Search for the cell housing the specified text and yield its [x, y] center coordinate. 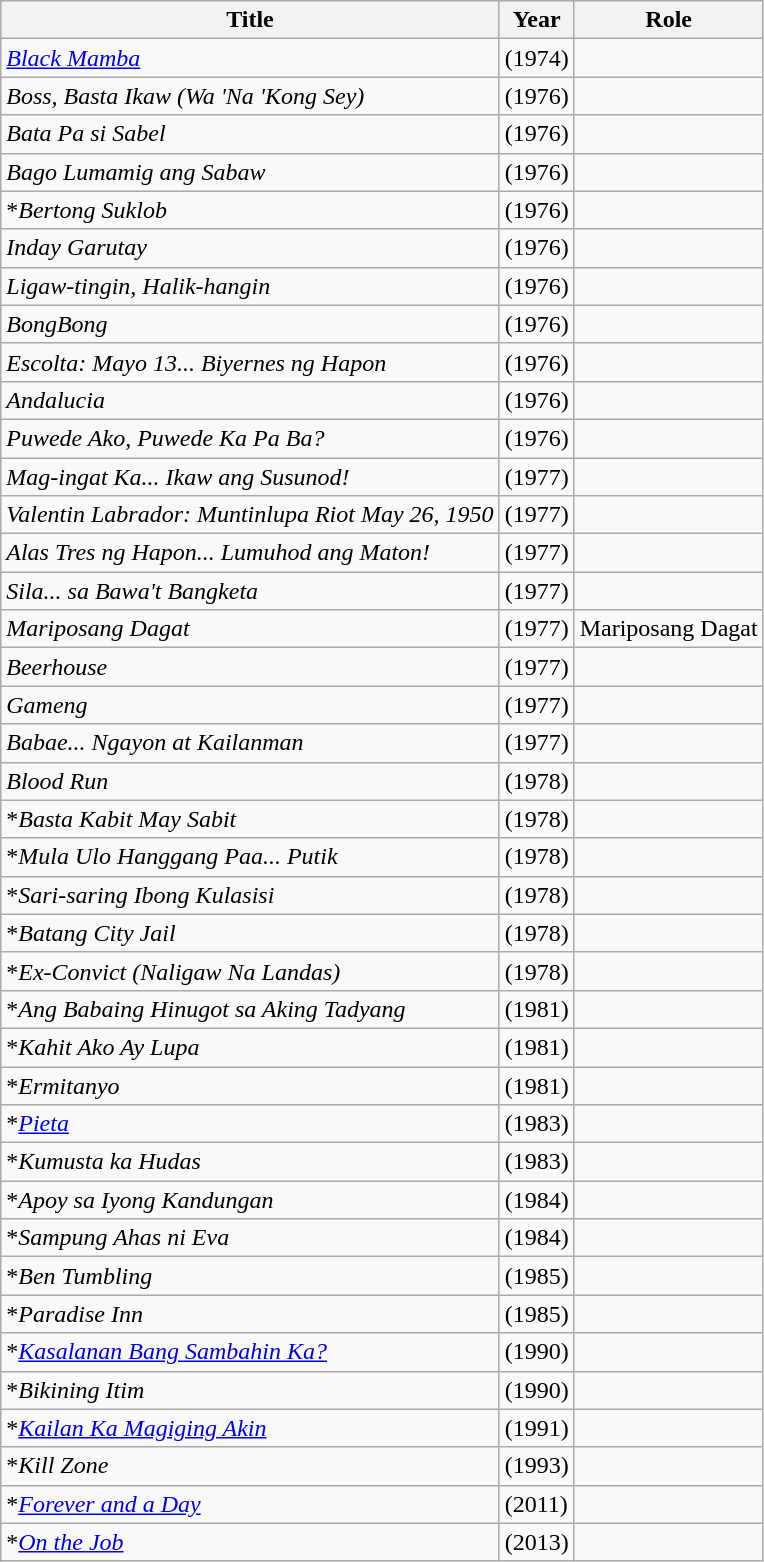
Sila... sa Bawa't Bangketa [250, 591]
Gameng [250, 705]
Role [668, 20]
*Ex-Convict (Naligaw Na Landas) [250, 971]
*Paradise Inn [250, 1314]
*Pieta [250, 1124]
Bata Pa si Sabel [250, 134]
Blood Run [250, 781]
(1993) [536, 1466]
Black Mamba [250, 58]
*Sampung Ahas ni Eva [250, 1238]
*Kasalanan Bang Sambahin Ka? [250, 1352]
*Bikining Itim [250, 1390]
*Kailan Ka Magiging Akin [250, 1428]
Bago Lumamig ang Sabaw [250, 172]
*On the Job [250, 1542]
*Mula Ulo Hanggang Paa... Putik [250, 857]
Valentin Labrador: Muntinlupa Riot May 26, 1950 [250, 515]
Alas Tres ng Hapon... Lumuhod ang Maton! [250, 553]
Puwede Ako, Puwede Ka Pa Ba? [250, 438]
Andalucia [250, 400]
Ligaw-tingin, Halik-hangin [250, 286]
*Kill Zone [250, 1466]
(2011) [536, 1504]
*Bertong Suklob [250, 210]
*Sari-saring Ibong Kulasisi [250, 895]
*Ermitanyo [250, 1085]
*Ang Babaing Hinugot sa Aking Tadyang [250, 1009]
(2013) [536, 1542]
Title [250, 20]
(1974) [536, 58]
Beerhouse [250, 667]
Babae... Ngayon at Kailanman [250, 743]
*Basta Kabit May Sabit [250, 819]
Escolta: Mayo 13... Biyernes ng Hapon [250, 362]
*Ben Tumbling [250, 1276]
(1991) [536, 1428]
Boss, Basta Ikaw (Wa 'Na 'Kong Sey) [250, 96]
*Apoy sa Iyong Kandungan [250, 1200]
*Kahit Ako Ay Lupa [250, 1047]
*Kumusta ka Hudas [250, 1162]
Inday Garutay [250, 248]
BongBong [250, 324]
*Forever and a Day [250, 1504]
*Batang City Jail [250, 933]
Year [536, 20]
Mag-ingat Ka... Ikaw ang Susunod! [250, 477]
